Pinpoint the cell where the given text exists, returning its [X, Y] midpoint coordinate. 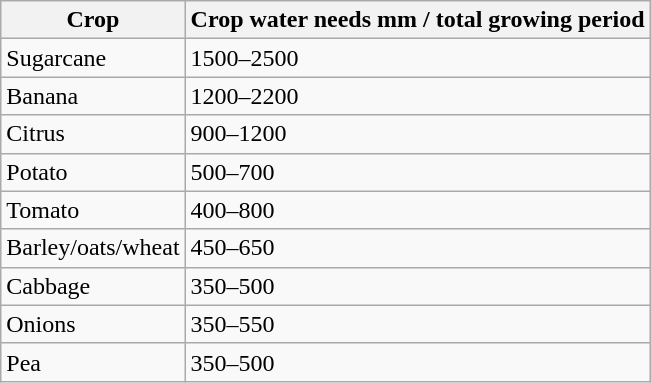
1200–2200 [418, 96]
1500–2500 [418, 58]
Crop water needs mm / total growing period [418, 20]
400–800 [418, 210]
Potato [93, 172]
500–700 [418, 172]
Barley/oats/wheat [93, 248]
Sugarcane [93, 58]
450–650 [418, 248]
Onions [93, 324]
350–550 [418, 324]
Cabbage [93, 286]
900–1200 [418, 134]
Tomato [93, 210]
Banana [93, 96]
Citrus [93, 134]
Crop [93, 20]
Pea [93, 362]
